Detect which cell encompasses the target text, then output its (X, Y) center coordinate. 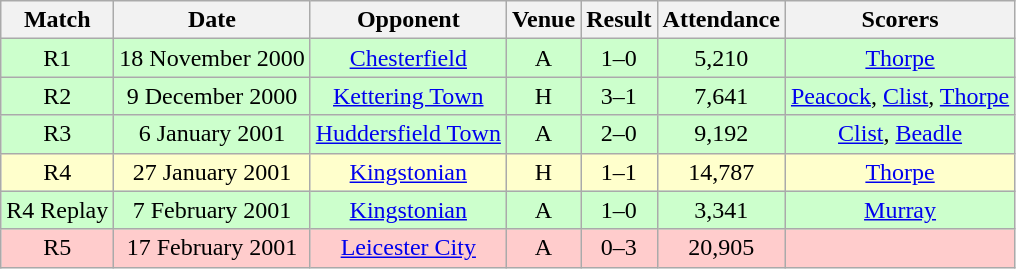
R1 (58, 58)
Huddersfield Town (408, 134)
Leicester City (408, 248)
14,787 (721, 172)
3,341 (721, 210)
5,210 (721, 58)
Result (619, 20)
Kettering Town (408, 96)
7 February 2001 (212, 210)
R3 (58, 134)
Date (212, 20)
17 February 2001 (212, 248)
18 November 2000 (212, 58)
27 January 2001 (212, 172)
R2 (58, 96)
Murray (900, 210)
Peacock, Clist, Thorpe (900, 96)
1–1 (619, 172)
Match (58, 20)
Opponent (408, 20)
Venue (543, 20)
Attendance (721, 20)
0–3 (619, 248)
Clist, Beadle (900, 134)
9,192 (721, 134)
Chesterfield (408, 58)
20,905 (721, 248)
9 December 2000 (212, 96)
R5 (58, 248)
2–0 (619, 134)
R4 Replay (58, 210)
3–1 (619, 96)
R4 (58, 172)
6 January 2001 (212, 134)
Scorers (900, 20)
7,641 (721, 96)
